Output the (x, y) coordinate of the center of the cell containing the given text.  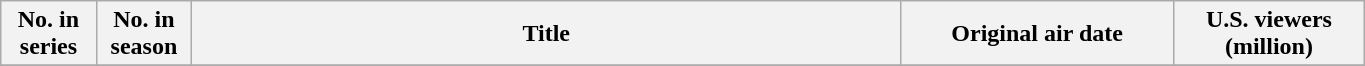
U.S. viewers(million) (1268, 34)
No. inseries (48, 34)
No. inseason (144, 34)
Original air date (1038, 34)
Title (546, 34)
